Provide the (X, Y) coordinate of the cell's center where the given text is located.  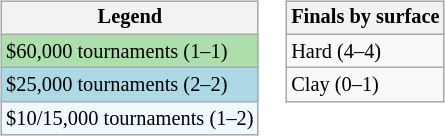
Clay (0–1) (365, 85)
Finals by surface (365, 18)
Legend (130, 18)
$60,000 tournaments (1–1) (130, 51)
Hard (4–4) (365, 51)
$25,000 tournaments (2–2) (130, 85)
$10/15,000 tournaments (1–2) (130, 119)
